Extract the [x, y] coordinate from the center of the cell holding the provided text.  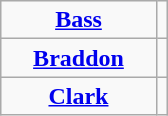
Bass [78, 20]
Braddon [78, 58]
Clark [78, 96]
